Search for the cell housing the specified text and yield its [X, Y] center coordinate. 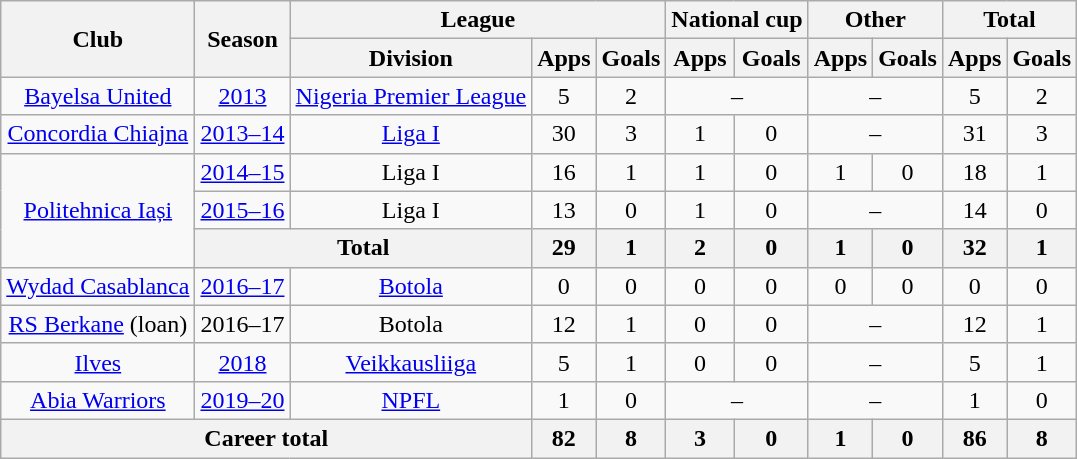
2014–15 [242, 172]
Season [242, 39]
Wydad Casablanca [98, 286]
2015–16 [242, 210]
29 [564, 248]
Club [98, 39]
2013–14 [242, 134]
Ilves [98, 362]
Bayelsa United [98, 96]
14 [974, 210]
Abia Warriors [98, 400]
16 [564, 172]
Division [411, 58]
Nigeria Premier League [411, 96]
Veikkausliiga [411, 362]
Other [875, 20]
18 [974, 172]
Politehnica Iași [98, 210]
13 [564, 210]
82 [564, 438]
30 [564, 134]
86 [974, 438]
32 [974, 248]
2013 [242, 96]
2019–20 [242, 400]
31 [974, 134]
2018 [242, 362]
Concordia Chiajna [98, 134]
RS Berkane (loan) [98, 324]
National cup [737, 20]
Career total [266, 438]
NPFL [411, 400]
League [478, 20]
